Locate the cell with the specified text and output its (x, y) center coordinate. 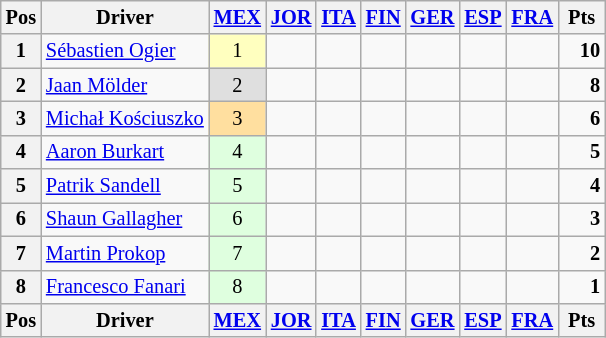
Martin Prokop (125, 253)
Aaron Burkart (125, 152)
10 (582, 51)
Michał Kościuszko (125, 118)
Patrik Sandell (125, 186)
Sébastien Ogier (125, 51)
Francesco Fanari (125, 287)
Shaun Gallagher (125, 219)
Jaan Mölder (125, 85)
